Identify which cell holds the provided text, then report its (X, Y) central coordinate. 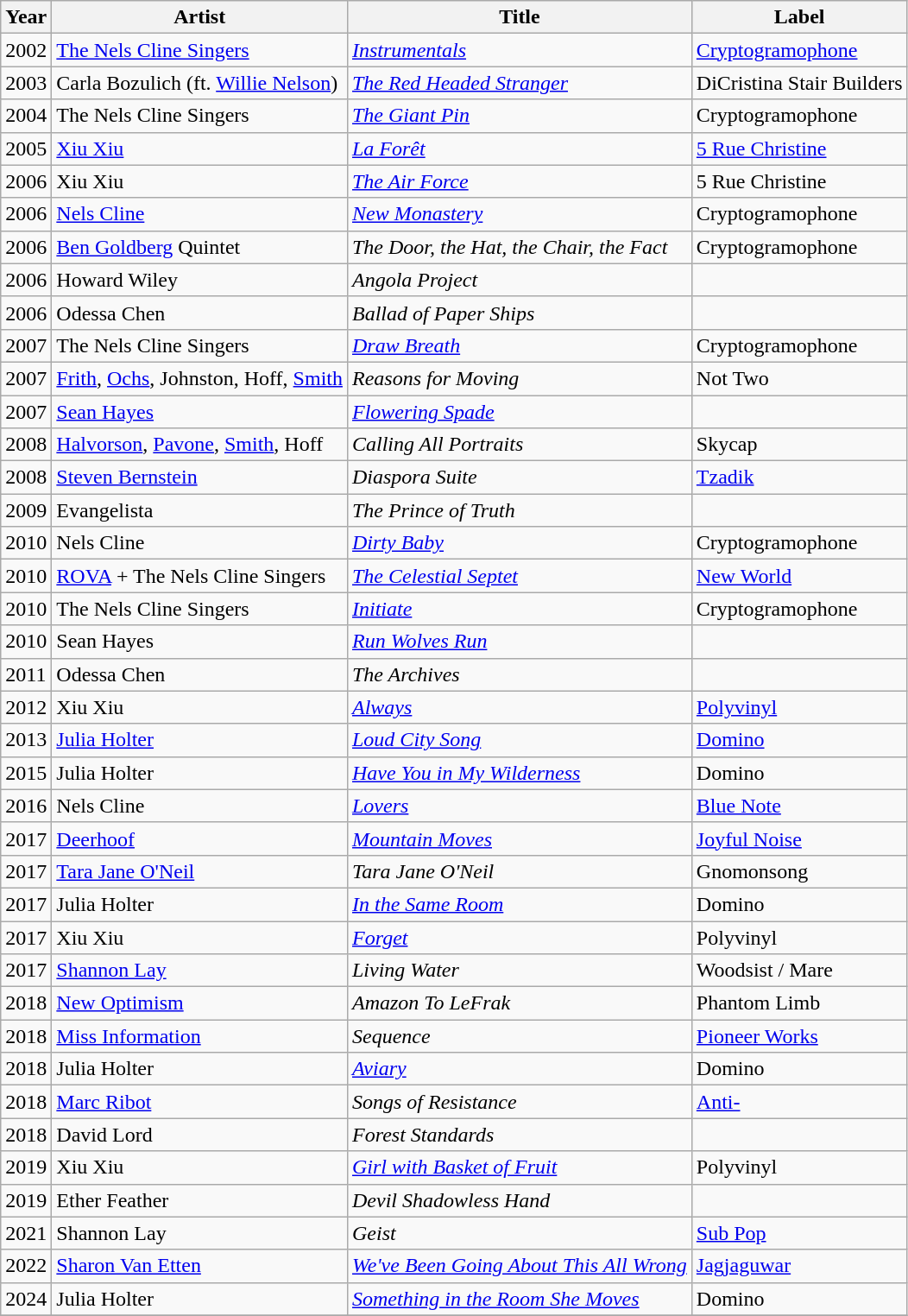
Halvorson, Pavone, Smith, Hoff (200, 445)
2015 (26, 773)
David Lord (200, 1135)
Girl with Basket of Fruit (520, 1167)
Instrumentals (520, 50)
Initiate (520, 609)
The Air Force (520, 181)
2003 (26, 83)
Angola Project (520, 280)
Label (799, 17)
Ben Goldberg Quintet (200, 247)
Miss Information (200, 1036)
We've Been Going About This All Wrong (520, 1266)
Jagjaguwar (799, 1266)
Title (520, 17)
The Door, the Hat, the Chair, the Fact (520, 247)
Carla Bozulich (ft. Willie Nelson) (200, 83)
Always (520, 707)
The Red Headed Stranger (520, 83)
Evangelista (200, 510)
Devil Shadowless Hand (520, 1200)
Joyful Noise (799, 838)
New Optimism (200, 1003)
Woodsist / Mare (799, 971)
Ether Feather (200, 1200)
Tzadik (799, 478)
Run Wolves Run (520, 642)
Forest Standards (520, 1135)
Steven Bernstein (200, 478)
Draw Breath (520, 345)
The Archives (520, 674)
2009 (26, 510)
2011 (26, 674)
New World (799, 576)
Reasons for Moving (520, 378)
In the Same Room (520, 904)
2022 (26, 1266)
Calling All Portraits (520, 445)
Ballad of Paper Ships (520, 313)
Phantom Limb (799, 1003)
Deerhoof (200, 838)
Marc Ribot (200, 1102)
Mountain Moves (520, 838)
Something in the Room She Moves (520, 1299)
Amazon To LeFrak (520, 1003)
The Prince of Truth (520, 510)
Sub Pop (799, 1233)
Not Two (799, 378)
New Monastery (520, 214)
Dirty Baby (520, 543)
Loud City Song (520, 740)
Aviary (520, 1069)
Living Water (520, 971)
2021 (26, 1233)
Forget (520, 937)
Have You in My Wilderness (520, 773)
2024 (26, 1299)
Year (26, 17)
Blue Note (799, 806)
La Forêt (520, 149)
Diaspora Suite (520, 478)
2005 (26, 149)
2004 (26, 116)
The Giant Pin (520, 116)
DiCristina Stair Builders (799, 83)
Gnomonsong (799, 871)
2012 (26, 707)
Pioneer Works (799, 1036)
Artist (200, 17)
Songs of Resistance (520, 1102)
Frith, Ochs, Johnston, Hoff, Smith (200, 378)
2002 (26, 50)
Anti- (799, 1102)
ROVA + The Nels Cline Singers (200, 576)
Skycap (799, 445)
2016 (26, 806)
The Celestial Septet (520, 576)
Sequence (520, 1036)
2013 (26, 740)
Howard Wiley (200, 280)
Flowering Spade (520, 412)
Sharon Van Etten (200, 1266)
Lovers (520, 806)
Geist (520, 1233)
